Determine the (x, y) coordinate at the center of the cell enclosing the given text.  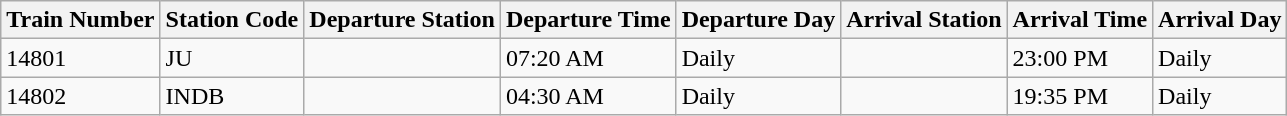
04:30 AM (588, 96)
Arrival Day (1220, 20)
14801 (80, 58)
Arrival Station (924, 20)
Station Code (232, 20)
14802 (80, 96)
Departure Day (758, 20)
Train Number (80, 20)
07:20 AM (588, 58)
19:35 PM (1080, 96)
Arrival Time (1080, 20)
INDB (232, 96)
Departure Time (588, 20)
23:00 PM (1080, 58)
JU (232, 58)
Departure Station (402, 20)
